Return [X, Y] of the center of cell containing provided text 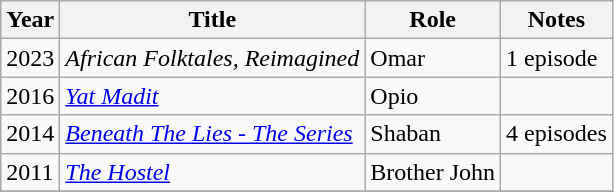
Yat Madit [212, 96]
2011 [30, 172]
Beneath The Lies - The Series [212, 134]
2016 [30, 96]
Opio [433, 96]
1 episode [557, 58]
Brother John [433, 172]
Title [212, 20]
Year [30, 20]
4 episodes [557, 134]
Role [433, 20]
2023 [30, 58]
African Folktales, Reimagined [212, 58]
The Hostel [212, 172]
Omar [433, 58]
2014 [30, 134]
Notes [557, 20]
Shaban [433, 134]
